Locate the cell with the specified text and output its (x, y) center coordinate. 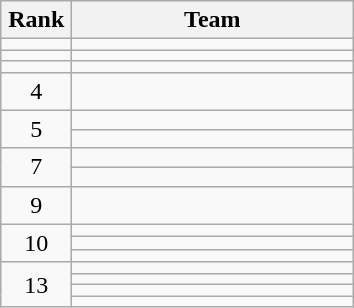
Rank (36, 20)
4 (36, 91)
9 (36, 205)
Team (212, 20)
5 (36, 129)
7 (36, 167)
10 (36, 243)
13 (36, 284)
